Determine the (x, y) coordinate at the center of the cell enclosing the given text.  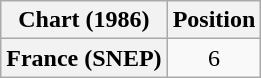
6 (214, 58)
Chart (1986) (84, 20)
France (SNEP) (84, 58)
Position (214, 20)
